Determine the [x, y] coordinate at the center of the cell enclosing the given text.  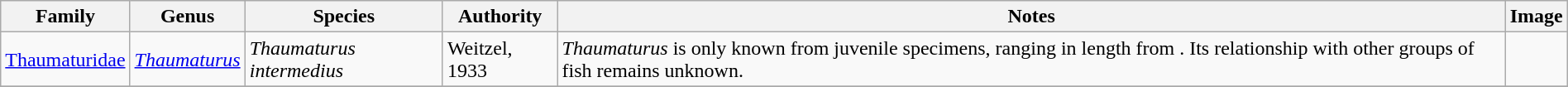
Thaumaturus [187, 60]
Thaumaturus is only known from juvenile specimens, ranging in length from . Its relationship with other groups of fish remains unknown. [1031, 60]
Thaumaturus intermedius [344, 60]
Thaumaturidae [65, 60]
Image [1537, 17]
Notes [1031, 17]
Species [344, 17]
Genus [187, 17]
Family [65, 17]
Authority [500, 17]
Weitzel, 1933 [500, 60]
